For the text-containing cell, return its midpoint in [x, y] coordinate format. 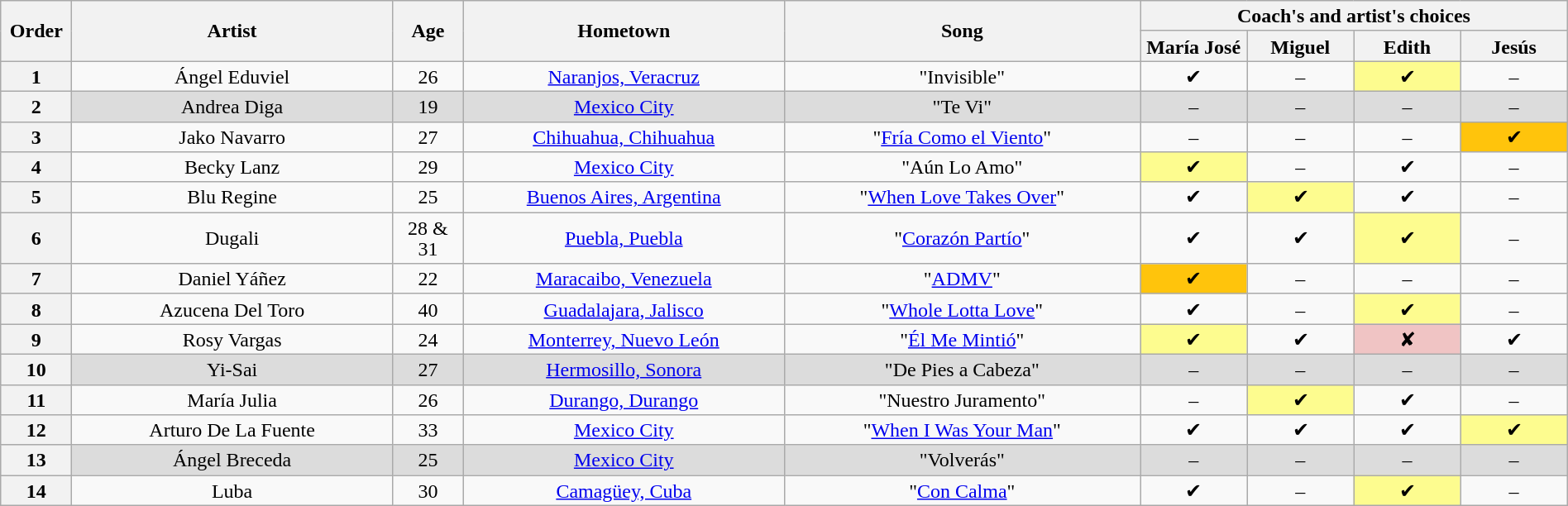
Chihuahua, Chihuahua [624, 137]
"Te Vi" [963, 106]
Guadalajara, Jalisco [624, 309]
Daniel Yáñez [232, 279]
6 [36, 238]
Durango, Durango [624, 400]
Azucena Del Toro [232, 309]
14 [36, 491]
Jako Navarro [232, 137]
"Él Me Mintió" [963, 339]
5 [36, 197]
"Volverás" [963, 460]
Becky Lanz [232, 167]
Ángel Breceda [232, 460]
8 [36, 309]
11 [36, 400]
Coach's and artist's choices [1355, 17]
María José [1194, 46]
Order [36, 31]
Andrea Diga [232, 106]
33 [428, 430]
"Aún Lo Amo" [963, 167]
3 [36, 137]
12 [36, 430]
2 [36, 106]
Puebla, Puebla [624, 238]
"When I Was Your Man" [963, 430]
4 [36, 167]
"Fría Como el Viento" [963, 137]
22 [428, 279]
Camagüey, Cuba [624, 491]
Artist [232, 31]
9 [36, 339]
"When Love Takes Over" [963, 197]
Naranjos, Veracruz [624, 76]
29 [428, 167]
Ángel Eduviel [232, 76]
Buenos Aires, Argentina [624, 197]
Edith [1408, 46]
Blu Regine [232, 197]
24 [428, 339]
Song [963, 31]
María Julia [232, 400]
Jesús [1513, 46]
"Corazón Partío" [963, 238]
28 & 31 [428, 238]
1 [36, 76]
7 [36, 279]
Hermosillo, Sonora [624, 369]
Hometown [624, 31]
Arturo De La Fuente [232, 430]
✘ [1408, 339]
13 [36, 460]
30 [428, 491]
Dugali [232, 238]
"De Pies a Cabeza" [963, 369]
40 [428, 309]
Yi-Sai [232, 369]
"ADMV" [963, 279]
19 [428, 106]
"Nuestro Juramento" [963, 400]
Miguel [1300, 46]
"Whole Lotta Love" [963, 309]
Age [428, 31]
10 [36, 369]
"Invisible" [963, 76]
Luba [232, 491]
Monterrey, Nuevo León [624, 339]
"Con Calma" [963, 491]
Rosy Vargas [232, 339]
Maracaibo, Venezuela [624, 279]
